From the cell containing the given text, extract its center point as [X, Y] coordinate. 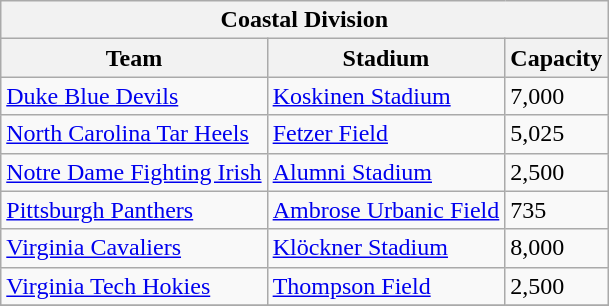
Virginia Cavaliers [134, 248]
Koskinen Stadium [386, 96]
Alumni Stadium [386, 172]
735 [556, 210]
8,000 [556, 248]
North Carolina Tar Heels [134, 134]
Fetzer Field [386, 134]
Klöckner Stadium [386, 248]
Coastal Division [304, 20]
Duke Blue Devils [134, 96]
Thompson Field [386, 286]
5,025 [556, 134]
Stadium [386, 58]
Ambrose Urbanic Field [386, 210]
Virginia Tech Hokies [134, 286]
Pittsburgh Panthers [134, 210]
Team [134, 58]
Capacity [556, 58]
7,000 [556, 96]
Notre Dame Fighting Irish [134, 172]
